Return [X, Y] of the center of cell containing provided text 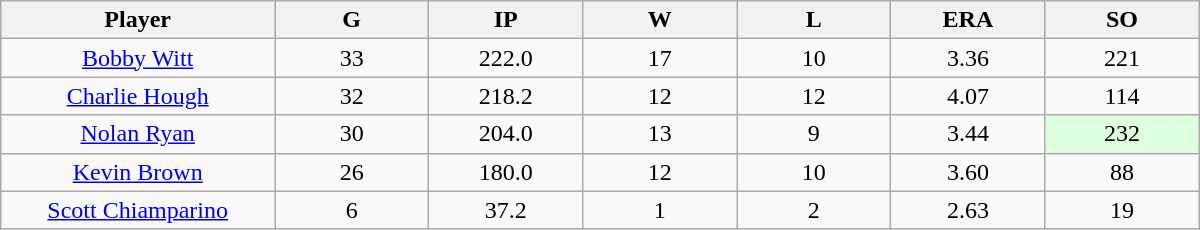
32 [352, 96]
Nolan Ryan [138, 134]
222.0 [506, 58]
26 [352, 172]
ERA [968, 20]
Charlie Hough [138, 96]
Player [138, 20]
4.07 [968, 96]
37.2 [506, 210]
IP [506, 20]
SO [1122, 20]
3.60 [968, 172]
19 [1122, 210]
3.36 [968, 58]
13 [660, 134]
2.63 [968, 210]
2 [814, 210]
G [352, 20]
30 [352, 134]
Scott Chiamparino [138, 210]
114 [1122, 96]
232 [1122, 134]
221 [1122, 58]
88 [1122, 172]
180.0 [506, 172]
204.0 [506, 134]
W [660, 20]
L [814, 20]
17 [660, 58]
Bobby Witt [138, 58]
1 [660, 210]
33 [352, 58]
218.2 [506, 96]
3.44 [968, 134]
9 [814, 134]
6 [352, 210]
Kevin Brown [138, 172]
